Search for the cell housing the specified text and yield its (X, Y) center coordinate. 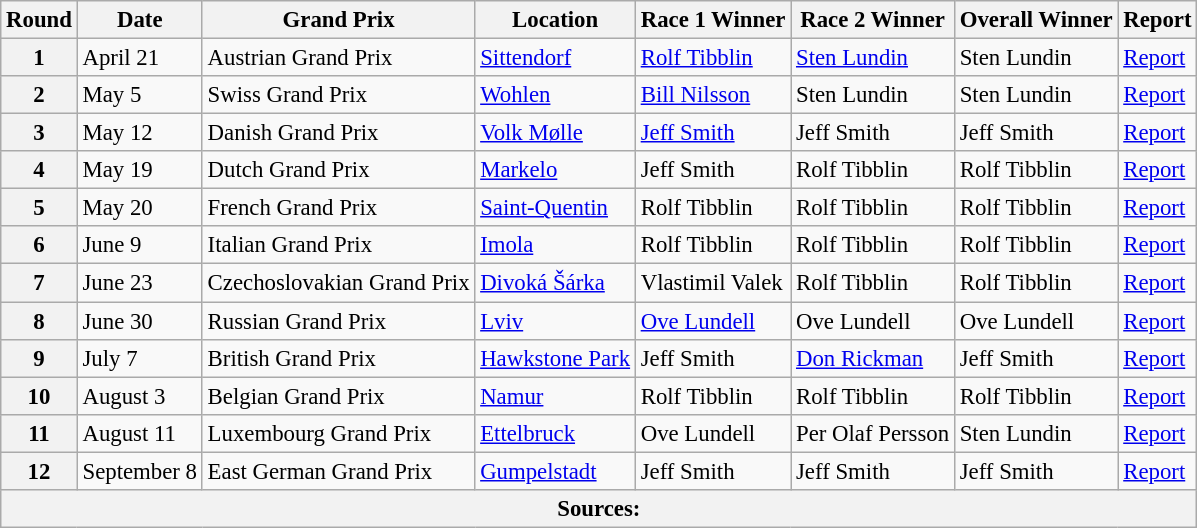
Austrian Grand Prix (338, 58)
June 9 (140, 245)
2 (39, 95)
Don Rickman (873, 358)
Sources: (599, 509)
6 (39, 245)
Wohlen (556, 95)
3 (39, 133)
Volk Mølle (556, 133)
Saint-Quentin (556, 208)
7 (39, 283)
12 (39, 471)
August 3 (140, 396)
Per Olaf Persson (873, 433)
Hawkstone Park (556, 358)
April 21 (140, 58)
Belgian Grand Prix (338, 396)
May 5 (140, 95)
Gumpelstadt (556, 471)
5 (39, 208)
1 (39, 58)
Danish Grand Prix (338, 133)
British Grand Prix (338, 358)
Vlastimil Valek (712, 283)
May 12 (140, 133)
Divoká Šárka (556, 283)
Race 2 Winner (873, 20)
Luxembourg Grand Prix (338, 433)
10 (39, 396)
Ettelbruck (556, 433)
September 8 (140, 471)
May 20 (140, 208)
Sittendorf (556, 58)
May 19 (140, 170)
9 (39, 358)
Italian Grand Prix (338, 245)
French Grand Prix (338, 208)
June 30 (140, 321)
Russian Grand Prix (338, 321)
Namur (556, 396)
Location (556, 20)
July 7 (140, 358)
4 (39, 170)
Lviv (556, 321)
June 23 (140, 283)
8 (39, 321)
Bill Nilsson (712, 95)
August 11 (140, 433)
11 (39, 433)
East German Grand Prix (338, 471)
Race 1 Winner (712, 20)
Czechoslovakian Grand Prix (338, 283)
Dutch Grand Prix (338, 170)
Overall Winner (1036, 20)
Date (140, 20)
Round (39, 20)
Swiss Grand Prix (338, 95)
Imola (556, 245)
Markelo (556, 170)
Grand Prix (338, 20)
